From the cell containing the given text, extract its center point as [X, Y] coordinate. 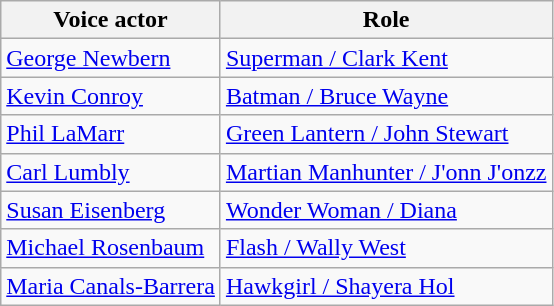
Carl Lumbly [111, 172]
Green Lantern / John Stewart [386, 134]
Superman / Clark Kent [386, 58]
Maria Canals-Barrera [111, 286]
Susan Eisenberg [111, 210]
Role [386, 20]
Hawkgirl / Shayera Hol [386, 286]
Phil LaMarr [111, 134]
Batman / Bruce Wayne [386, 96]
Martian Manhunter / J'onn J'onzz [386, 172]
Voice actor [111, 20]
George Newbern [111, 58]
Kevin Conroy [111, 96]
Wonder Woman / Diana [386, 210]
Flash / Wally West [386, 248]
Michael Rosenbaum [111, 248]
